Return the [x, y] coordinate for the center point of the cell that contains the specified text.  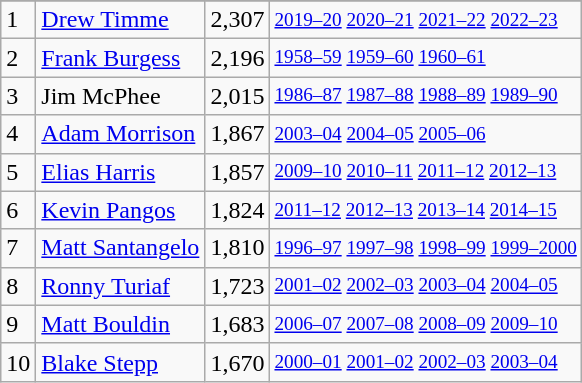
4 [18, 134]
9 [18, 324]
Matt Bouldin [120, 324]
2019–20 2020–21 2021–22 2022–23 [426, 20]
2006–07 2007–08 2008–09 2009–10 [426, 324]
1 [18, 20]
2 [18, 58]
2,307 [238, 20]
7 [18, 248]
2011–12 2012–13 2013–14 2014–15 [426, 210]
Frank Burgess [120, 58]
1958–59 1959–60 1960–61 [426, 58]
2003–04 2004–05 2005–06 [426, 134]
1,867 [238, 134]
Drew Timme [120, 20]
Jim McPhee [120, 96]
Elias Harris [120, 172]
1986–87 1987–88 1988–89 1989–90 [426, 96]
8 [18, 286]
2,015 [238, 96]
1,857 [238, 172]
1,683 [238, 324]
1996–97 1997–98 1998–99 1999–2000 [426, 248]
2,196 [238, 58]
Kevin Pangos [120, 210]
Ronny Turiaf [120, 286]
1,670 [238, 362]
Blake Stepp [120, 362]
1,810 [238, 248]
6 [18, 210]
1,824 [238, 210]
10 [18, 362]
2000–01 2001–02 2002–03 2003–04 [426, 362]
Adam Morrison [120, 134]
1,723 [238, 286]
3 [18, 96]
2001–02 2002–03 2003–04 2004–05 [426, 286]
Matt Santangelo [120, 248]
2009–10 2010–11 2011–12 2012–13 [426, 172]
5 [18, 172]
